Determine the [x, y] coordinate at the center of the cell enclosing the given text.  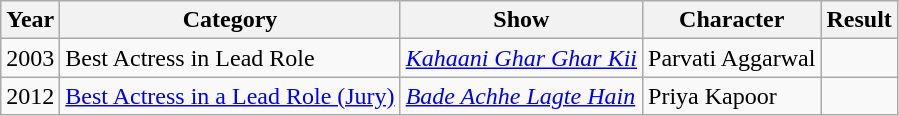
Result [859, 20]
2003 [30, 58]
Character [732, 20]
Best Actress in Lead Role [230, 58]
Show [521, 20]
Parvati Aggarwal [732, 58]
Priya Kapoor [732, 96]
Best Actress in a Lead Role (Jury) [230, 96]
Year [30, 20]
Kahaani Ghar Ghar Kii [521, 58]
Bade Achhe Lagte Hain [521, 96]
2012 [30, 96]
Category [230, 20]
